Identify which cell holds the provided text, then report its (x, y) central coordinate. 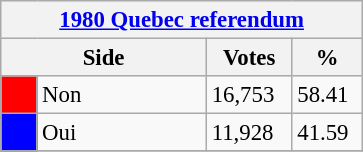
% (328, 58)
58.41 (328, 95)
Votes (249, 58)
Side (104, 58)
Non (122, 95)
1980 Quebec referendum (182, 20)
41.59 (328, 133)
Oui (122, 133)
16,753 (249, 95)
11,928 (249, 133)
